Scan for the cell matching the given text and deliver its [X, Y] coordinate at center. 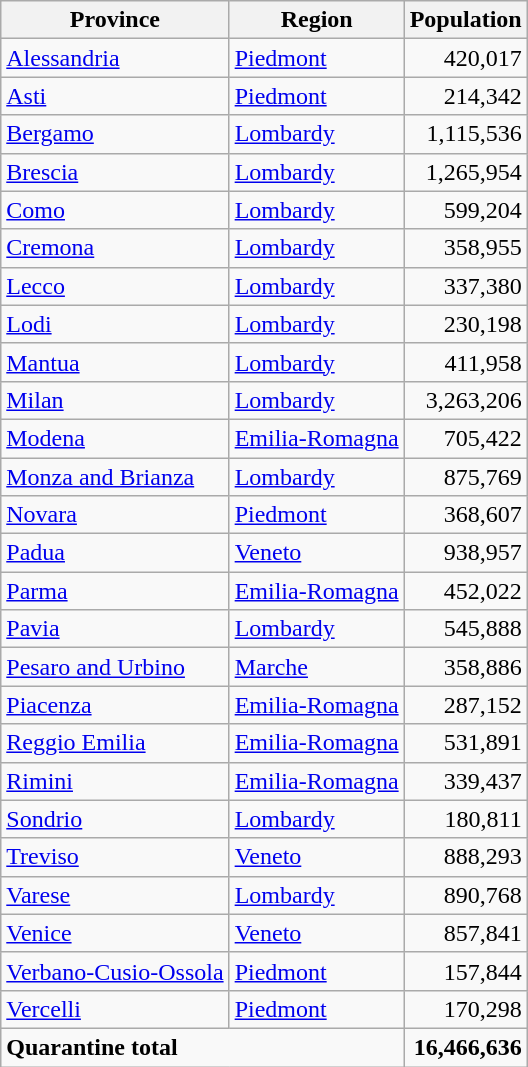
1,115,536 [466, 134]
Modena [115, 438]
170,298 [466, 1009]
Vercelli [115, 1009]
Monza and Brianza [115, 477]
Lodi [115, 324]
Reggio Emilia [115, 743]
938,957 [466, 553]
705,422 [466, 438]
Verbano-Cusio-Ossola [115, 971]
3,263,206 [466, 400]
Province [115, 20]
888,293 [466, 857]
Cremona [115, 248]
599,204 [466, 210]
Sondrio [115, 819]
157,844 [466, 971]
16,466,636 [466, 1047]
875,769 [466, 477]
Rimini [115, 781]
358,886 [466, 667]
230,198 [466, 324]
Parma [115, 591]
Quarantine total [202, 1047]
Pavia [115, 629]
214,342 [466, 96]
Asti [115, 96]
420,017 [466, 58]
Novara [115, 515]
Treviso [115, 857]
857,841 [466, 933]
Piacenza [115, 705]
890,768 [466, 895]
Padua [115, 553]
337,380 [466, 286]
Population [466, 20]
Mantua [115, 362]
545,888 [466, 629]
Bergamo [115, 134]
Marche [316, 667]
Pesaro and Urbino [115, 667]
Brescia [115, 172]
Alessandria [115, 58]
531,891 [466, 743]
368,607 [466, 515]
1,265,954 [466, 172]
Venice [115, 933]
452,022 [466, 591]
287,152 [466, 705]
Como [115, 210]
180,811 [466, 819]
358,955 [466, 248]
Lecco [115, 286]
Region [316, 20]
339,437 [466, 781]
Milan [115, 400]
411,958 [466, 362]
Varese [115, 895]
